For the text-containing cell, return its midpoint in [x, y] coordinate format. 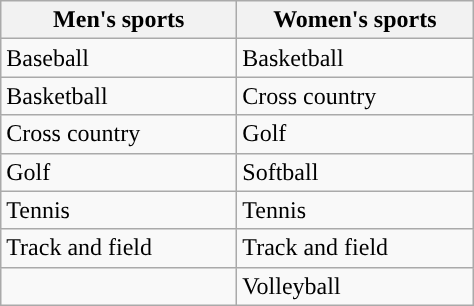
Men's sports [119, 20]
Softball [355, 172]
Baseball [119, 58]
Volleyball [355, 286]
Women's sports [355, 20]
